Scan for the cell matching the given text and deliver its (X, Y) coordinate at center. 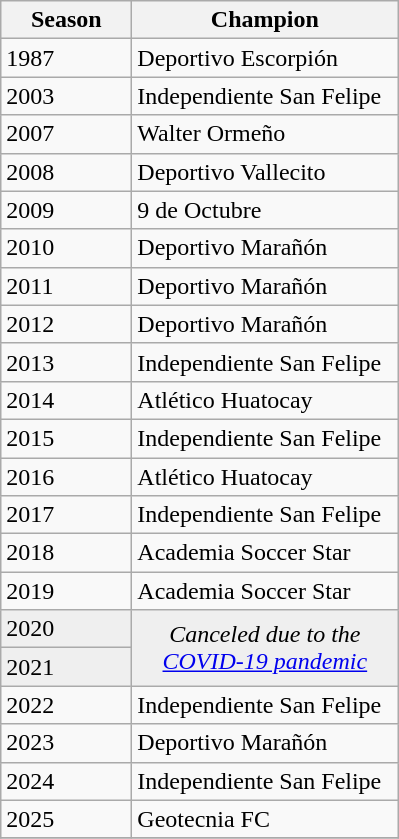
Deportivo Escorpión (265, 58)
2009 (66, 210)
2003 (66, 96)
Champion (265, 20)
9 de Octubre (265, 210)
2012 (66, 324)
Deportivo Vallecito (265, 172)
2020 (66, 629)
2016 (66, 477)
2008 (66, 172)
2018 (66, 553)
2021 (66, 667)
Season (66, 20)
2011 (66, 286)
Canceled due to the COVID-19 pandemic (265, 648)
Walter Ormeño (265, 134)
2023 (66, 743)
2013 (66, 362)
2019 (66, 591)
2010 (66, 248)
2015 (66, 438)
2007 (66, 134)
2025 (66, 819)
2014 (66, 400)
2017 (66, 515)
2024 (66, 781)
2022 (66, 705)
1987 (66, 58)
Geotecnia FC (265, 819)
